Return (x, y) of the center of cell containing provided text 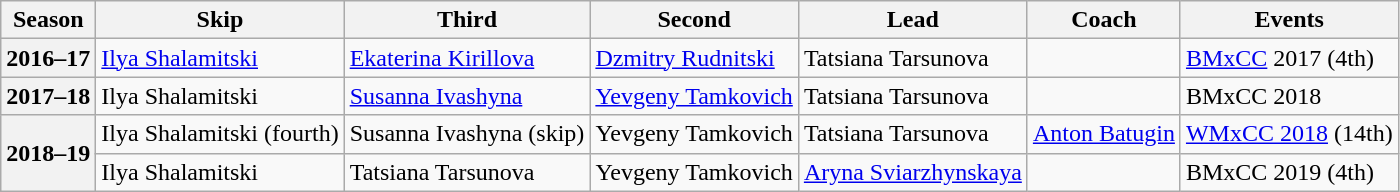
Susanna Ivashyna (467, 96)
Skip (220, 20)
Lead (912, 20)
Ilya Shalamitski (fourth) (220, 134)
2016–17 (48, 58)
Aryna Sviarzhynskaya (912, 172)
Dzmitry Rudnitski (694, 58)
Ekaterina Kirillova (467, 58)
Anton Batugin (1104, 134)
2018–19 (48, 153)
BMxCC 2017 (4th) (1289, 58)
Coach (1104, 20)
Events (1289, 20)
Susanna Ivashyna (skip) (467, 134)
Season (48, 20)
WMxCC 2018 (14th) (1289, 134)
Second (694, 20)
2017–18 (48, 96)
Third (467, 20)
BMxCC 2018 (1289, 96)
BMxCC 2019 (4th) (1289, 172)
